Pinpoint the cell where the given text exists, returning its [X, Y] midpoint coordinate. 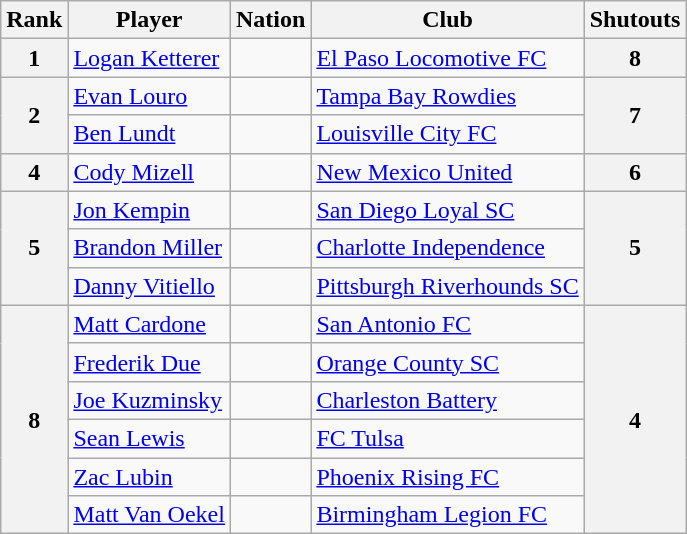
Phoenix Rising FC [448, 477]
Club [448, 20]
Ben Lundt [150, 134]
New Mexico United [448, 172]
Brandon Miller [150, 248]
Birmingham Legion FC [448, 515]
7 [635, 115]
Joe Kuzminsky [150, 400]
Player [150, 20]
Tampa Bay Rowdies [448, 96]
Danny Vitiello [150, 286]
Frederik Due [150, 362]
Rank [34, 20]
Evan Louro [150, 96]
Charlotte Independence [448, 248]
San Antonio FC [448, 324]
Matt Van Oekel [150, 515]
Jon Kempin [150, 210]
El Paso Locomotive FC [448, 58]
1 [34, 58]
FC Tulsa [448, 438]
Charleston Battery [448, 400]
6 [635, 172]
Matt Cardone [150, 324]
Nation [270, 20]
Logan Ketterer [150, 58]
San Diego Loyal SC [448, 210]
Pittsburgh Riverhounds SC [448, 286]
2 [34, 115]
Shutouts [635, 20]
Zac Lubin [150, 477]
Cody Mizell [150, 172]
Orange County SC [448, 362]
Louisville City FC [448, 134]
Sean Lewis [150, 438]
